Detect which cell encompasses the target text, then output its (X, Y) center coordinate. 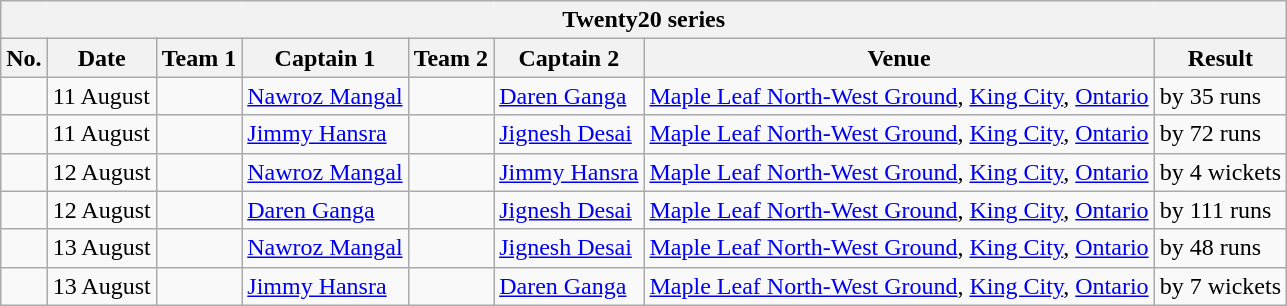
by 7 wickets (1220, 286)
Team 1 (199, 58)
by 4 wickets (1220, 172)
Date (102, 58)
Twenty20 series (644, 20)
Captain 1 (325, 58)
Result (1220, 58)
by 35 runs (1220, 96)
by 72 runs (1220, 134)
by 48 runs (1220, 248)
No. (24, 58)
Captain 2 (569, 58)
Team 2 (451, 58)
by 111 runs (1220, 210)
Venue (899, 58)
